Extract the (x, y) coordinate from the center of the cell holding the provided text.  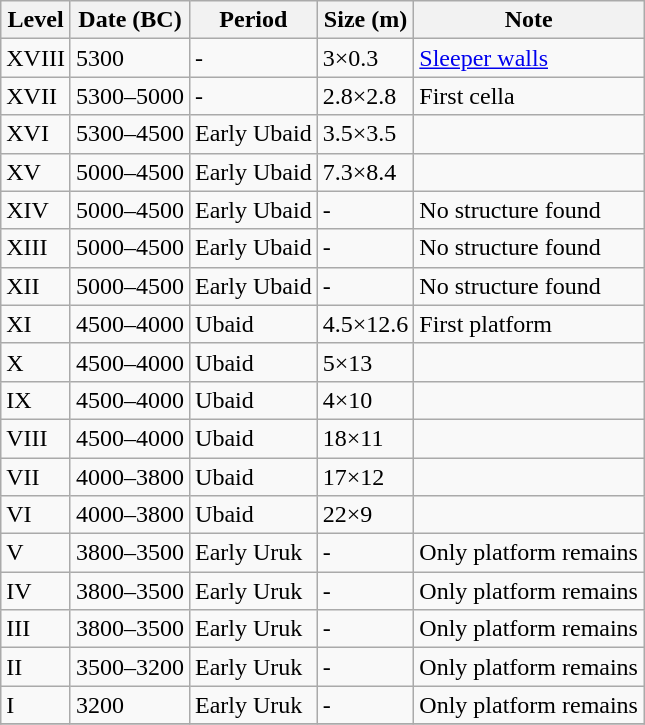
7.3×8.4 (366, 172)
XIV (36, 210)
VIII (36, 438)
IX (36, 400)
XVI (36, 134)
First cella (529, 96)
Date (BC) (130, 20)
V (36, 553)
3200 (130, 705)
4×10 (366, 400)
II (36, 667)
XI (36, 324)
X (36, 362)
5×13 (366, 362)
Sleeper walls (529, 58)
Note (529, 20)
XVII (36, 96)
III (36, 629)
3×0.3 (366, 58)
5300–4500 (130, 134)
VI (36, 515)
4.5×12.6 (366, 324)
Period (254, 20)
2.8×2.8 (366, 96)
I (36, 705)
XVIII (36, 58)
3.5×3.5 (366, 134)
17×12 (366, 477)
5300–5000 (130, 96)
XV (36, 172)
Size (m) (366, 20)
IV (36, 591)
5300 (130, 58)
18×11 (366, 438)
3500–3200 (130, 667)
22×9 (366, 515)
First platform (529, 324)
XIII (36, 248)
Level (36, 20)
XII (36, 286)
VII (36, 477)
